Provide the (x, y) coordinate of the cell's center where the given text is located.  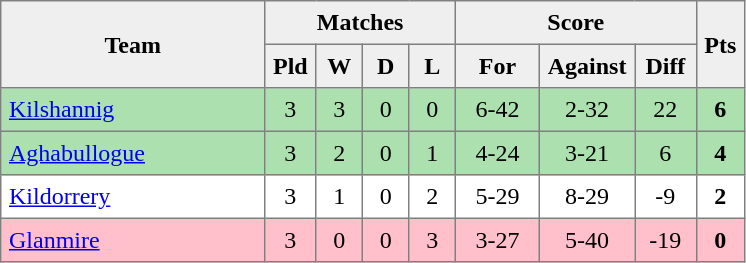
2-32 (586, 110)
L (432, 66)
-19 (666, 240)
Score (576, 23)
-9 (666, 197)
Diff (666, 66)
Glanmire (133, 240)
5-40 (586, 240)
5-29 (497, 197)
4-24 (497, 153)
3-21 (586, 153)
22 (666, 110)
6-42 (497, 110)
Matches (360, 23)
D (385, 66)
3-27 (497, 240)
Against (586, 66)
W (339, 66)
Kilshannig (133, 110)
Kildorrery (133, 197)
4 (720, 153)
Pts (720, 44)
For (497, 66)
Pld (290, 66)
Team (133, 44)
Aghabullogue (133, 153)
8-29 (586, 197)
